Provide the (X, Y) coordinate of the cell's center where the given text is located.  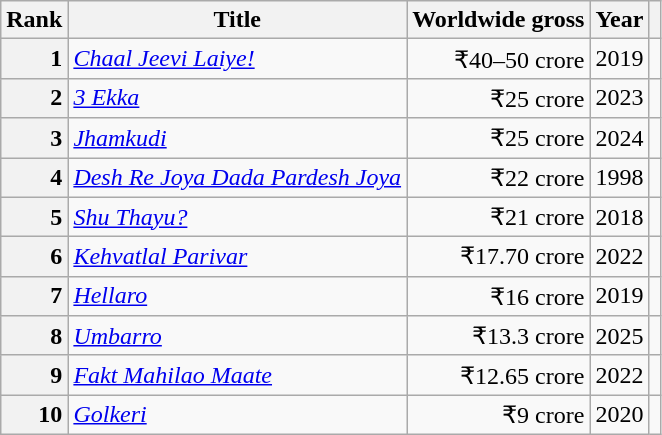
7 (34, 296)
₹21 crore (498, 217)
Jhamkudi (238, 138)
2 (34, 98)
6 (34, 257)
9 (34, 375)
10 (34, 415)
2020 (620, 415)
8 (34, 336)
4 (34, 178)
Rank (34, 20)
₹16 crore (498, 296)
1998 (620, 178)
Worldwide gross (498, 20)
₹22 crore (498, 178)
3 Ekka (238, 98)
2024 (620, 138)
5 (34, 217)
Fakt Mahilao Maate (238, 375)
Shu Thayu? (238, 217)
Golkeri (238, 415)
Kehvatlal Parivar (238, 257)
2023 (620, 98)
₹12.65 crore (498, 375)
₹13.3 crore (498, 336)
2025 (620, 336)
1 (34, 59)
₹40–50 crore (498, 59)
Title (238, 20)
₹9 crore (498, 415)
₹17.70 crore (498, 257)
Hellaro (238, 296)
Chaal Jeevi Laiye! (238, 59)
2018 (620, 217)
Desh Re Joya Dada Pardesh Joya (238, 178)
3 (34, 138)
Year (620, 20)
Umbarro (238, 336)
